Pinpoint the cell where the given text exists, returning its (x, y) midpoint coordinate. 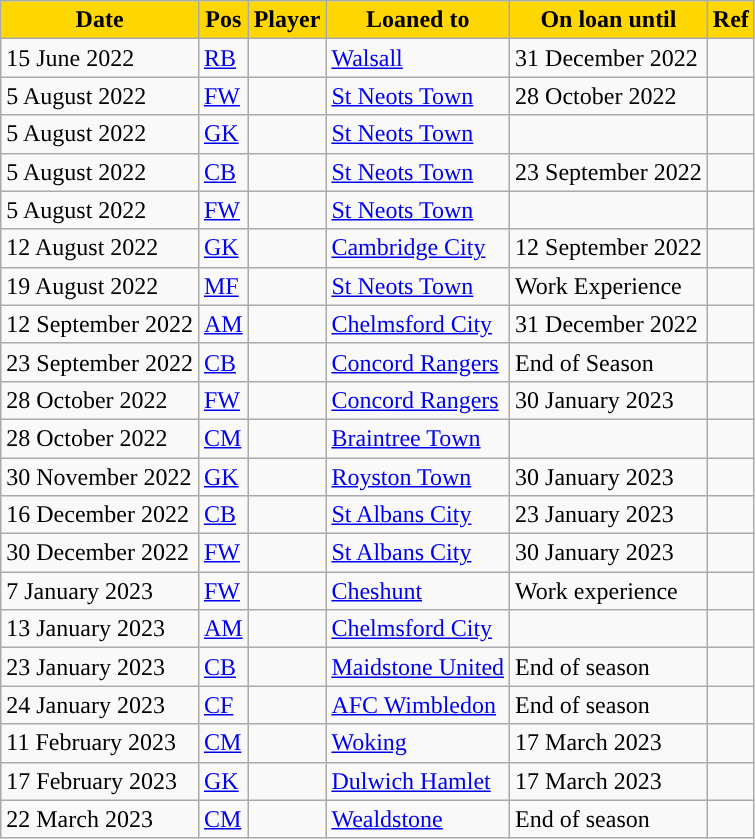
17 February 2023 (100, 781)
Player (287, 20)
Cambridge City (418, 248)
15 June 2022 (100, 58)
30 November 2022 (100, 477)
Pos (223, 20)
Date (100, 20)
AFC Wimbledon (418, 705)
11 February 2023 (100, 743)
16 December 2022 (100, 515)
Braintree Town (418, 438)
Royston Town (418, 477)
Work experience (609, 591)
22 March 2023 (100, 819)
Wealdstone (418, 819)
24 January 2023 (100, 705)
12 August 2022 (100, 248)
13 January 2023 (100, 629)
Woking (418, 743)
RB (223, 58)
MF (223, 286)
End of Season (609, 362)
Work Experience (609, 286)
Walsall (418, 58)
7 January 2023 (100, 591)
Maidstone United (418, 667)
Loaned to (418, 20)
Dulwich Hamlet (418, 781)
CF (223, 705)
On loan until (609, 20)
Cheshunt (418, 591)
Ref (730, 20)
30 December 2022 (100, 553)
19 August 2022 (100, 286)
